Search for the cell housing the specified text and yield its (x, y) center coordinate. 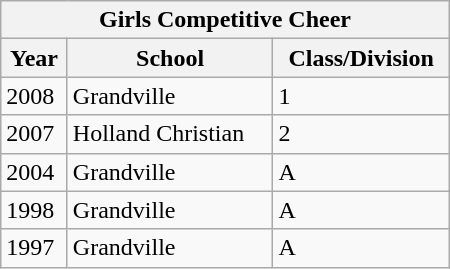
Girls Competitive Cheer (225, 20)
2008 (34, 96)
1998 (34, 210)
2 (361, 134)
Holland Christian (170, 134)
1 (361, 96)
2007 (34, 134)
School (170, 58)
Class/Division (361, 58)
1997 (34, 248)
2004 (34, 172)
Year (34, 58)
